Scan for the cell matching the given text and deliver its [x, y] coordinate at center. 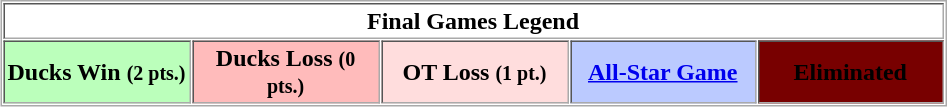
Ducks Loss (0 pts.) [286, 72]
Ducks Win (2 pts.) [97, 72]
OT Loss (1 pt.) [475, 72]
Eliminated [850, 72]
All-Star Game [663, 72]
Final Games Legend [473, 21]
